Provide the [X, Y] coordinate of the cell's center where the given text is located.  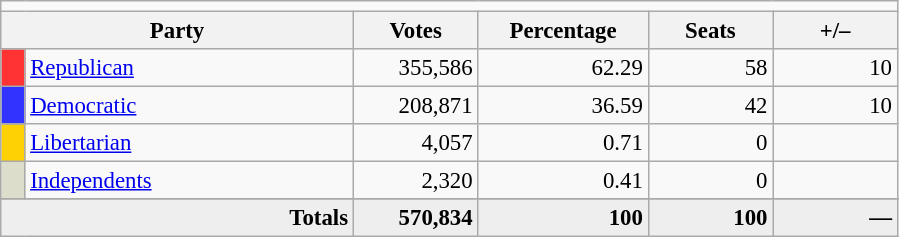
4,057 [416, 143]
0.41 [563, 181]
355,586 [416, 68]
Libertarian [189, 143]
2,320 [416, 181]
Democratic [189, 106]
0.71 [563, 143]
208,871 [416, 106]
Republican [189, 68]
36.59 [563, 106]
58 [710, 68]
42 [710, 106]
Seats [710, 31]
Party [178, 31]
Independents [189, 181]
+/– [836, 31]
62.29 [563, 68]
Percentage [563, 31]
Votes [416, 31]
